Identify which cell holds the provided text, then report its (X, Y) central coordinate. 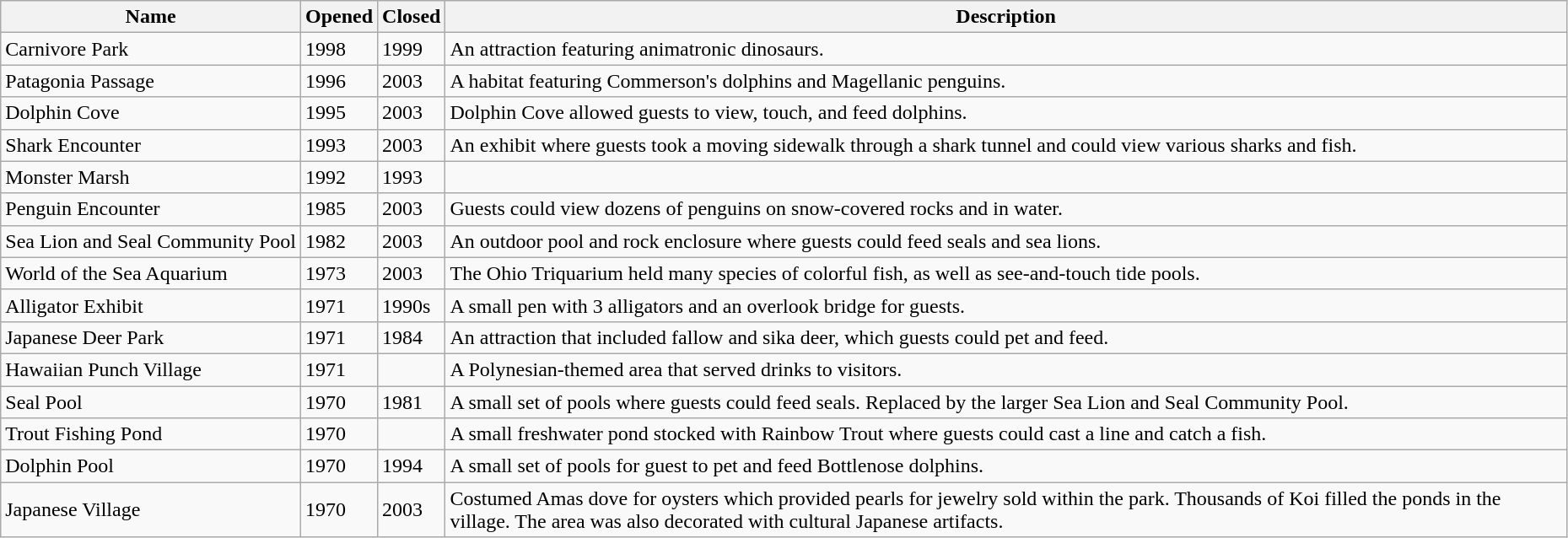
1995 (339, 113)
The Ohio Triquarium held many species of colorful fish, as well as see-and-touch tide pools. (1005, 273)
1992 (339, 177)
Trout Fishing Pond (151, 434)
Japanese Village (151, 509)
Guests could view dozens of penguins on snow-covered rocks and in water. (1005, 209)
Name (151, 17)
A small set of pools for guest to pet and feed Bottlenose dolphins. (1005, 466)
Japanese Deer Park (151, 337)
Shark Encounter (151, 145)
1984 (412, 337)
A habitat featuring Commerson's dolphins and Magellanic penguins. (1005, 81)
Penguin Encounter (151, 209)
An attraction featuring animatronic dinosaurs. (1005, 49)
Closed (412, 17)
1973 (339, 273)
An outdoor pool and rock enclosure where guests could feed seals and sea lions. (1005, 241)
Carnivore Park (151, 49)
Opened (339, 17)
Description (1005, 17)
Sea Lion and Seal Community Pool (151, 241)
Seal Pool (151, 402)
1994 (412, 466)
A small set of pools where guests could feed seals. Replaced by the larger Sea Lion and Seal Community Pool. (1005, 402)
Hawaiian Punch Village (151, 369)
Monster Marsh (151, 177)
1996 (339, 81)
An exhibit where guests took a moving sidewalk through a shark tunnel and could view various sharks and fish. (1005, 145)
A small freshwater pond stocked with Rainbow Trout where guests could cast a line and catch a fish. (1005, 434)
1981 (412, 402)
1982 (339, 241)
World of the Sea Aquarium (151, 273)
1999 (412, 49)
1998 (339, 49)
Dolphin Cove allowed guests to view, touch, and feed dolphins. (1005, 113)
A Polynesian-themed area that served drinks to visitors. (1005, 369)
An attraction that included fallow and sika deer, which guests could pet and feed. (1005, 337)
1985 (339, 209)
Patagonia Passage (151, 81)
1990s (412, 305)
Dolphin Cove (151, 113)
Alligator Exhibit (151, 305)
A small pen with 3 alligators and an overlook bridge for guests. (1005, 305)
Dolphin Pool (151, 466)
